Identify which cell holds the provided text, then report its (X, Y) central coordinate. 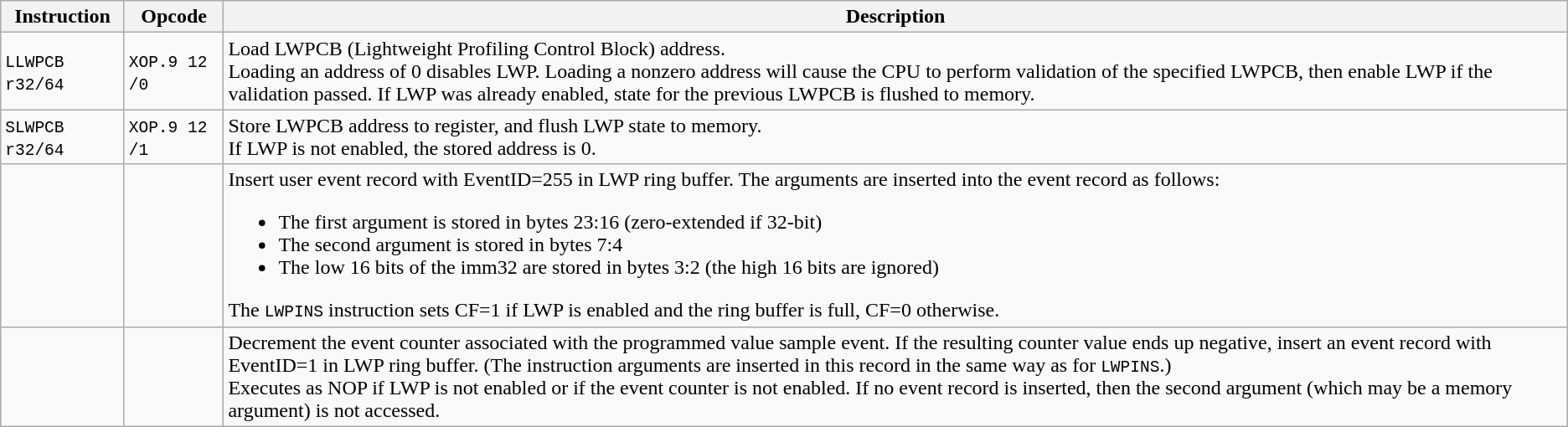
Store LWPCB address to register, and flush LWP state to memory.If LWP is not enabled, the stored address is 0. (895, 137)
XOP.9 12 /0 (174, 71)
Instruction (62, 17)
Description (895, 17)
XOP.9 12 /1 (174, 137)
SLWPCB r32/64 (62, 137)
LLWPCB r32/64 (62, 71)
Opcode (174, 17)
